From the cell containing the given text, extract its center point as (X, Y) coordinate. 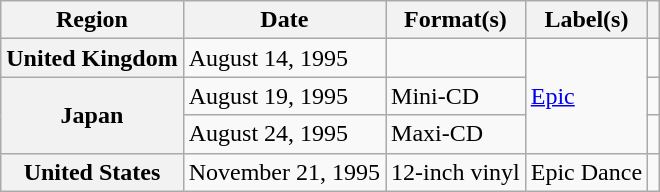
Label(s) (586, 20)
United Kingdom (92, 58)
United States (92, 172)
Epic (586, 96)
August 14, 1995 (284, 58)
Japan (92, 115)
Epic Dance (586, 172)
Region (92, 20)
12-inch vinyl (456, 172)
Date (284, 20)
August 19, 1995 (284, 96)
November 21, 1995 (284, 172)
Mini-CD (456, 96)
Format(s) (456, 20)
August 24, 1995 (284, 134)
Maxi-CD (456, 134)
